Find where the given text appears and provide that cell's center as [X, Y] coordinate. 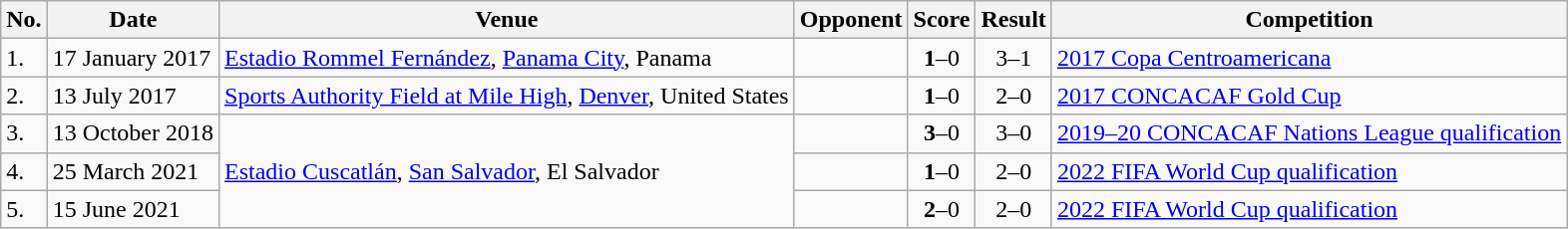
2019–20 CONCACAF Nations League qualification [1309, 133]
25 March 2021 [133, 171]
No. [24, 20]
Score [942, 20]
17 January 2017 [133, 58]
Estadio Rommel Fernández, Panama City, Panama [507, 58]
3. [24, 133]
Opponent [851, 20]
Result [1013, 20]
15 June 2021 [133, 209]
5. [24, 209]
Venue [507, 20]
Sports Authority Field at Mile High, Denver, United States [507, 96]
13 July 2017 [133, 96]
4. [24, 171]
Competition [1309, 20]
2. [24, 96]
2017 Copa Centroamericana [1309, 58]
13 October 2018 [133, 133]
2017 CONCACAF Gold Cup [1309, 96]
3–1 [1013, 58]
Date [133, 20]
Estadio Cuscatlán, San Salvador, El Salvador [507, 171]
1. [24, 58]
